Provide the (X, Y) coordinate of the cell's center where the given text is located.  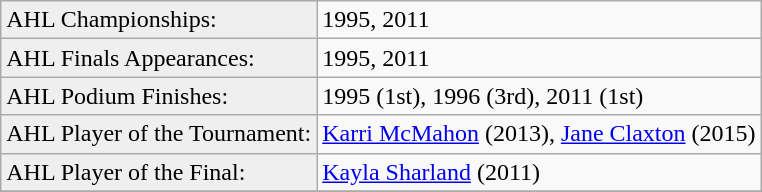
AHL Finals Appearances: (159, 58)
AHL Player of the Final: (159, 172)
Kayla Sharland (2011) (539, 172)
AHL Player of the Tournament: (159, 134)
1995 (1st), 1996 (3rd), 2011 (1st) (539, 96)
Karri McMahon (2013), Jane Claxton (2015) (539, 134)
AHL Podium Finishes: (159, 96)
AHL Championships: (159, 20)
